Locate the cell with the specified text and output its [X, Y] center coordinate. 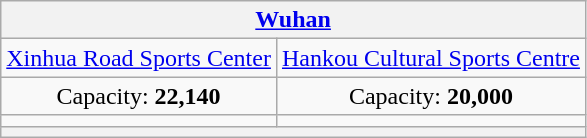
Capacity: 20,000 [430, 96]
Capacity: 22,140 [139, 96]
Xinhua Road Sports Center [139, 58]
Hankou Cultural Sports Centre [430, 58]
Wuhan [294, 20]
